For the text-containing cell, return its midpoint in (X, Y) coordinate format. 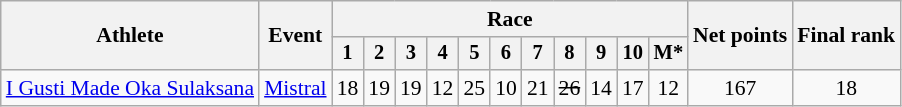
8 (570, 54)
Athlete (130, 36)
21 (538, 88)
Mistral (295, 88)
3 (411, 54)
14 (601, 88)
7 (538, 54)
1 (348, 54)
Event (295, 36)
25 (474, 88)
M* (668, 54)
9 (601, 54)
167 (740, 88)
I Gusti Made Oka Sulaksana (130, 88)
Race (510, 19)
5 (474, 54)
17 (633, 88)
4 (443, 54)
Net points (740, 36)
26 (570, 88)
6 (506, 54)
2 (379, 54)
Final rank (846, 36)
